For the text-containing cell, return its midpoint in [X, Y] coordinate format. 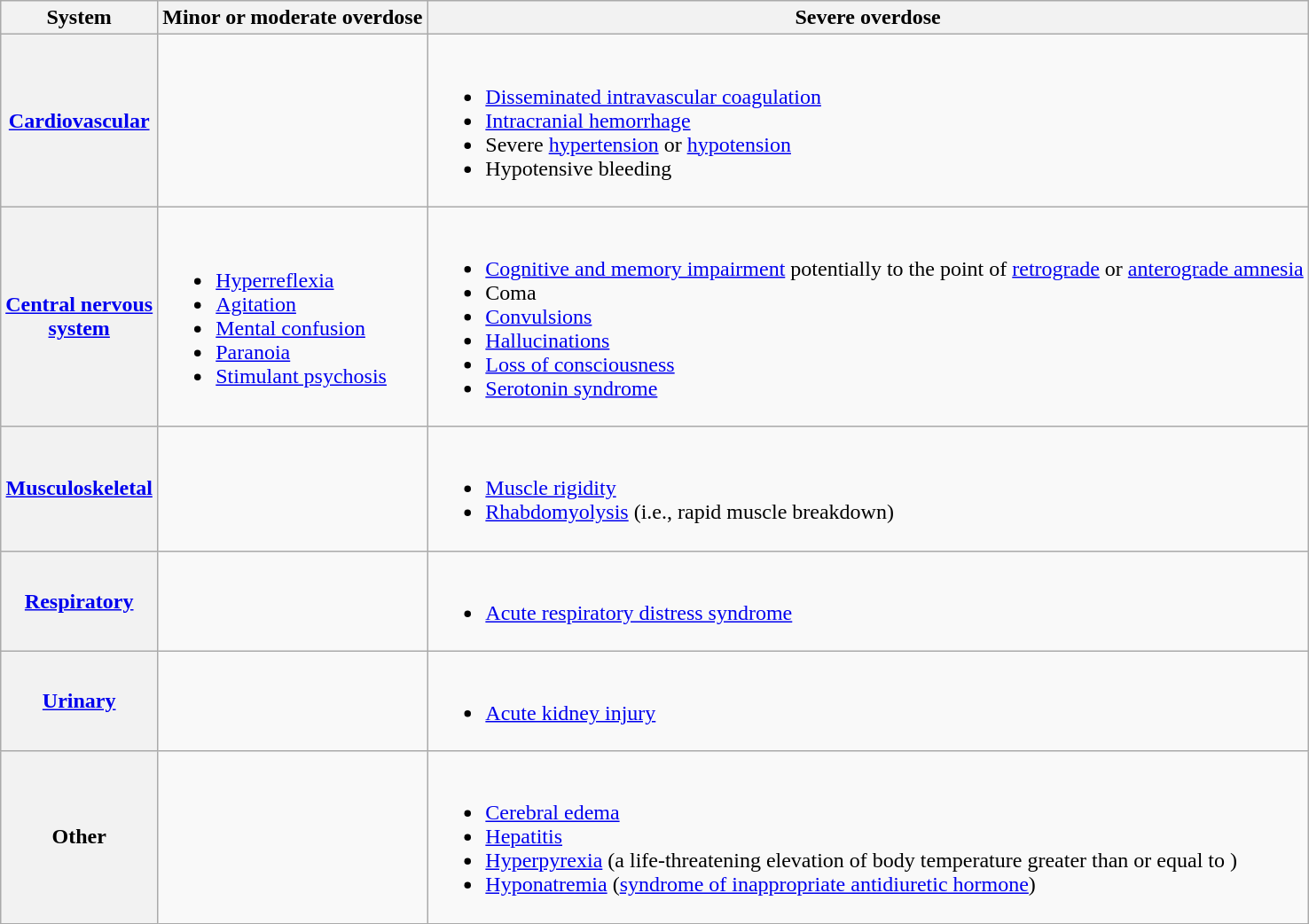
Musculoskeletal [80, 489]
Urinary [80, 701]
Cardiovascular [80, 121]
Acute respiratory distress syndrome [867, 601]
HyperreflexiaAgitationMental confusionParanoiaStimulant psychosis [293, 317]
Severe overdose [867, 18]
Acute kidney injury [867, 701]
Muscle rigidityRhabdomyolysis (i.e., rapid muscle breakdown) [867, 489]
Other [80, 837]
System [80, 18]
Respiratory [80, 601]
Disseminated intravascular coagulationIntracranial hemorrhageSevere hypertension or hypotensionHypotensive bleeding [867, 121]
Minor or moderate overdose [293, 18]
Central nervoussystem [80, 317]
